Return the (x, y) coordinate for the center point of the cell that contains the specified text.  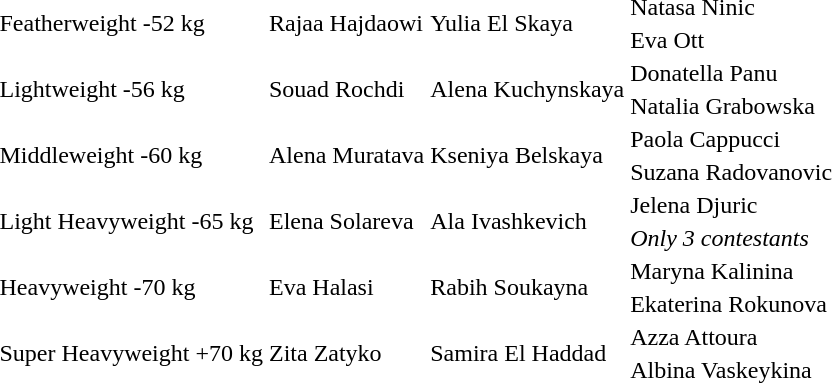
Rabih Soukayna (528, 288)
Souad Rochdi (346, 90)
Kseniya Belskaya (528, 156)
Elena Solareva (346, 222)
Alena Muratava (346, 156)
Eva Halasi (346, 288)
Ala Ivashkevich (528, 222)
Alena Kuchynskaya (528, 90)
